Locate the cell with the specified text and output its [X, Y] center coordinate. 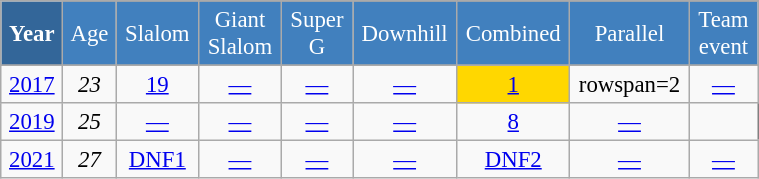
23 [90, 85]
1 [514, 85]
2021 [32, 160]
Teamevent [723, 34]
Combined [514, 34]
Year [32, 34]
Downhill [405, 34]
2017 [32, 85]
DNF2 [514, 160]
Slalom [158, 34]
Age [90, 34]
GiantSlalom [240, 34]
DNF1 [158, 160]
Parallel [630, 34]
25 [90, 122]
2019 [32, 122]
27 [90, 160]
19 [158, 85]
8 [514, 122]
Super G [316, 34]
rowspan=2 [630, 85]
